Find where the given text appears and provide that cell's center as (X, Y) coordinate. 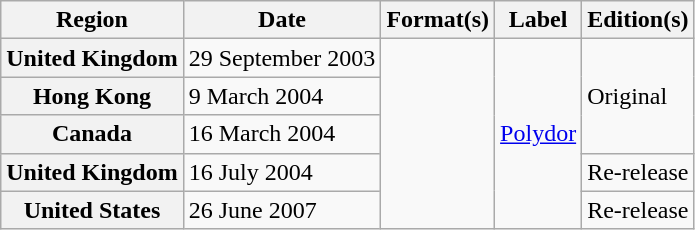
9 March 2004 (282, 96)
Edition(s) (638, 20)
Format(s) (438, 20)
Canada (92, 134)
Hong Kong (92, 96)
26 June 2007 (282, 210)
United States (92, 210)
Original (638, 96)
29 September 2003 (282, 58)
Polydor (538, 134)
Date (282, 20)
16 March 2004 (282, 134)
Label (538, 20)
Region (92, 20)
16 July 2004 (282, 172)
